For the text-containing cell, return its midpoint in (x, y) coordinate format. 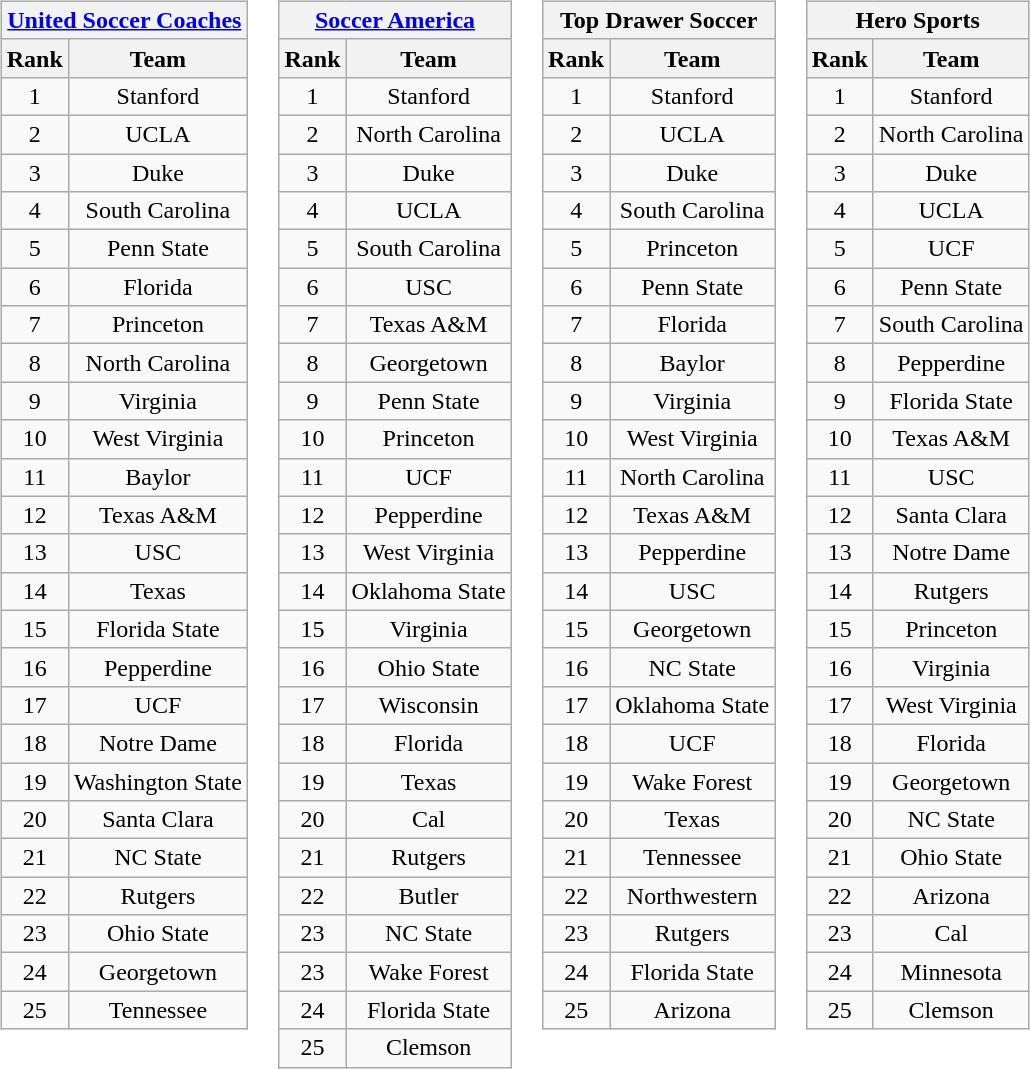
United Soccer Coaches (124, 20)
Top Drawer Soccer (659, 20)
Washington State (158, 781)
Hero Sports (918, 20)
Soccer America (395, 20)
Butler (428, 896)
Wisconsin (428, 705)
Northwestern (692, 896)
Minnesota (951, 972)
